Output the (x, y) coordinate of the center of the cell containing the given text.  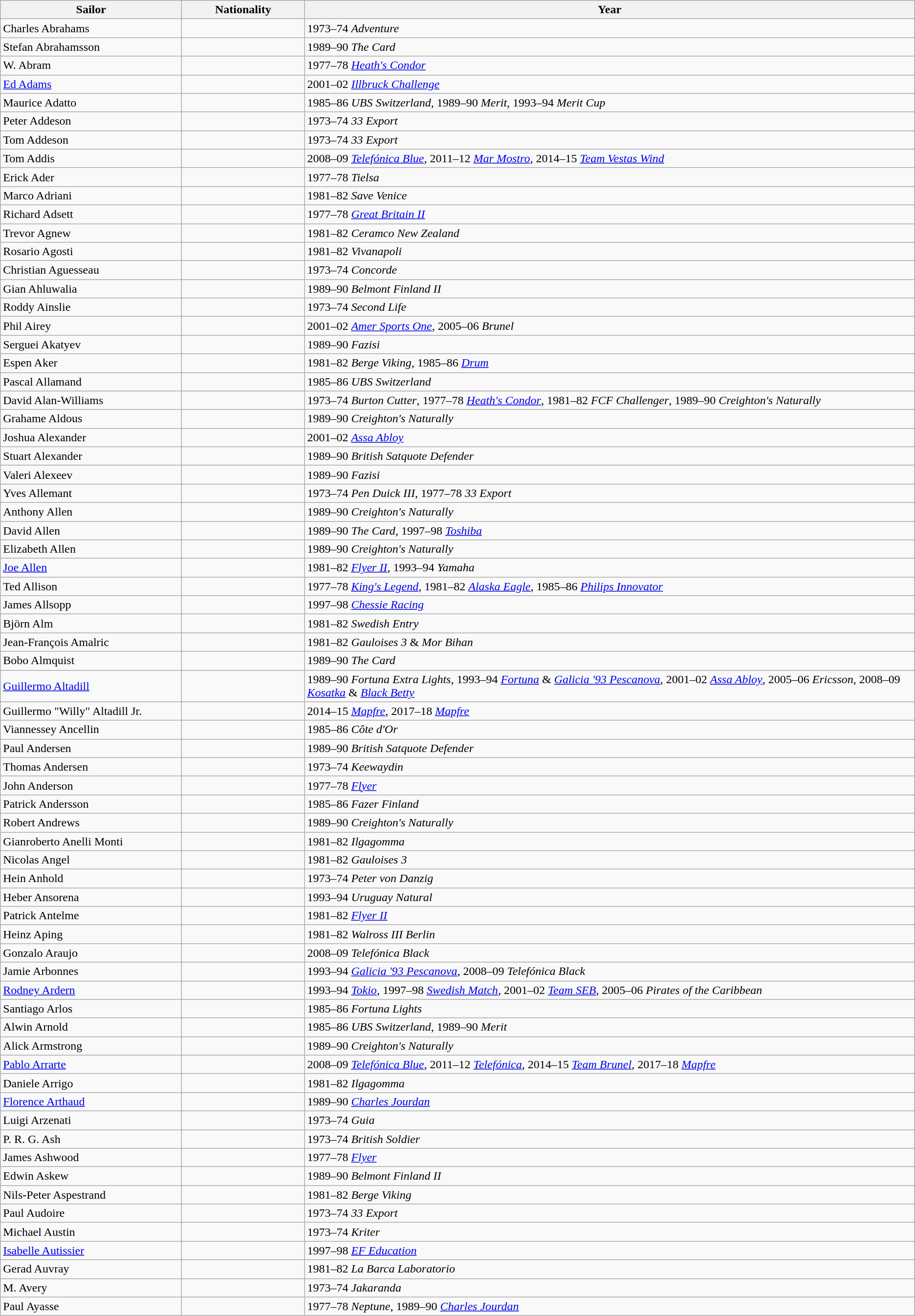
Edwin Askew (91, 1176)
Pablo Arrarte (91, 1064)
Paul Ayasse (91, 1306)
Guillermo Altadill (91, 686)
Trevor Agnew (91, 233)
Gianroberto Anelli Monti (91, 841)
1981–82 Ceramco New Zealand (610, 233)
1981–82 Berge Viking (610, 1195)
1997–98 EF Education (610, 1251)
Joe Allen (91, 568)
Charles Abrahams (91, 28)
Patrick Andersson (91, 804)
2001–02 Amer Sports One, 2005–06 Brunel (610, 326)
Santiago Arlos (91, 1009)
Joshua Alexander (91, 437)
Gonzalo Araujo (91, 953)
Tom Addis (91, 158)
Luigi Arzenati (91, 1120)
Marco Adriani (91, 195)
1981–82 La Barca Laboratorio (610, 1269)
1997–98 Chessie Racing (610, 605)
Grahame Aldous (91, 419)
Michael Austin (91, 1232)
1981–82 Flyer II, 1993–94 Yamaha (610, 568)
2008–09 Telefónica Black (610, 953)
2001–02 Assa Abloy (610, 437)
1973–74 Concorde (610, 270)
1973–74 Jakaranda (610, 1288)
1985–86 Fazer Finland (610, 804)
1981–82 Walross III Berlin (610, 934)
David Alan-Williams (91, 400)
Gerad Auvray (91, 1269)
John Anderson (91, 785)
Tom Addeson (91, 140)
Year (610, 10)
Rosario Agosti (91, 252)
1981–82 Swedish Entry (610, 624)
Nicolas Angel (91, 860)
James Allsopp (91, 605)
Espen Aker (91, 363)
Gian Ahluwalia (91, 289)
2014–15 Mapfre, 2017–18 Mapfre (610, 711)
Nationality (243, 10)
1977–78 King's Legend, 1981–82 Alaska Eagle, 1985–86 Philips Innovator (610, 586)
Thomas Andersen (91, 767)
Bobo Almquist (91, 661)
Jean-François Amalric (91, 642)
Robert Andrews (91, 822)
Daniele Arrigo (91, 1083)
1981–82 Vivanapoli (610, 252)
1977–78 Great Britain II (610, 214)
1993–94 Galicia '93 Pescanova, 2008–09 Telefónica Black (610, 971)
1981–82 Gauloises 3 (610, 860)
David Allen (91, 530)
1973–74 Keewaydin (610, 767)
1985–86 Côte d'Or (610, 730)
1981–82 Save Venice (610, 195)
1973–74 Adventure (610, 28)
Hein Anhold (91, 879)
1973–74 British Soldier (610, 1139)
1989–90 Fortuna Extra Lights, 1993–94 Fortuna & Galicia '93 Pescanova, 2001–02 Assa Abloy, 2005–06 Ericsson, 2008–09 Kosatka & Black Betty (610, 686)
Heber Ansorena (91, 897)
Alick Armstrong (91, 1046)
Richard Adsett (91, 214)
1981–82 Gauloises 3 & Mor Bihan (610, 642)
1985–86 UBS Switzerland, 1989–90 Merit, 1993–94 Merit Cup (610, 103)
James Ashwood (91, 1158)
2008–09 Telefónica Blue, 2011–12 Mar Mostro, 2014–15 Team Vestas Wind (610, 158)
1977–78 Neptune, 1989–90 Charles Jourdan (610, 1306)
W. Abram (91, 65)
Paul Audoire (91, 1213)
Pascal Allamand (91, 382)
Björn Alm (91, 624)
Rodney Ardern (91, 990)
1973–74 Burton Cutter, 1977–78 Heath's Condor, 1981–82 FCF Challenger, 1989–90 Creighton's Naturally (610, 400)
Isabelle Autissier (91, 1251)
1977–78 Heath's Condor (610, 65)
Guillermo "Willy" Altadill Jr. (91, 711)
Viannessey Ancellin (91, 730)
Stefan Abrahamsson (91, 47)
Sailor (91, 10)
Florence Arthaud (91, 1101)
1993–94 Uruguay Natural (610, 897)
1993–94 Tokio, 1997–98 Swedish Match, 2001–02 Team SEB, 2005–06 Pirates of the Caribbean (610, 990)
Phil Airey (91, 326)
1985–86 UBS Switzerland (610, 382)
Ted Allison (91, 586)
2008–09 Telefónica Blue, 2011–12 Telefónica, 2014–15 Team Brunel, 2017–18 Mapfre (610, 1064)
Elizabeth Allen (91, 549)
Erick Ader (91, 177)
Heinz Aping (91, 934)
Nils-Peter Aspestrand (91, 1195)
1981–82 Flyer II (610, 916)
1973–74 Peter von Danzig (610, 879)
2001–02 Illbruck Challenge (610, 84)
1981–82 Berge Viking, 1985–86 Drum (610, 363)
Peter Addeson (91, 121)
Serguei Akatyev (91, 345)
Valeri Alexeev (91, 475)
M. Avery (91, 1288)
Patrick Antelme (91, 916)
1973–74 Pen Duick III, 1977–78 33 Export (610, 493)
Maurice Adatto (91, 103)
Ed Adams (91, 84)
1985–86 Fortuna Lights (610, 1009)
1985–86 UBS Switzerland, 1989–90 Merit (610, 1027)
Stuart Alexander (91, 456)
Alwin Arnold (91, 1027)
Paul Andersen (91, 748)
1973–74 Guia (610, 1120)
1973–74 Kriter (610, 1232)
Jamie Arbonnes (91, 971)
Christian Aguesseau (91, 270)
1973–74 Second Life (610, 307)
Anthony Allen (91, 512)
1989–90 Charles Jourdan (610, 1101)
Roddy Ainslie (91, 307)
Yves Allemant (91, 493)
1989–90 The Card, 1997–98 Toshiba (610, 530)
1977–78 Tielsa (610, 177)
P. R. G. Ash (91, 1139)
